Find where the given text appears and provide that cell's center as (x, y) coordinate. 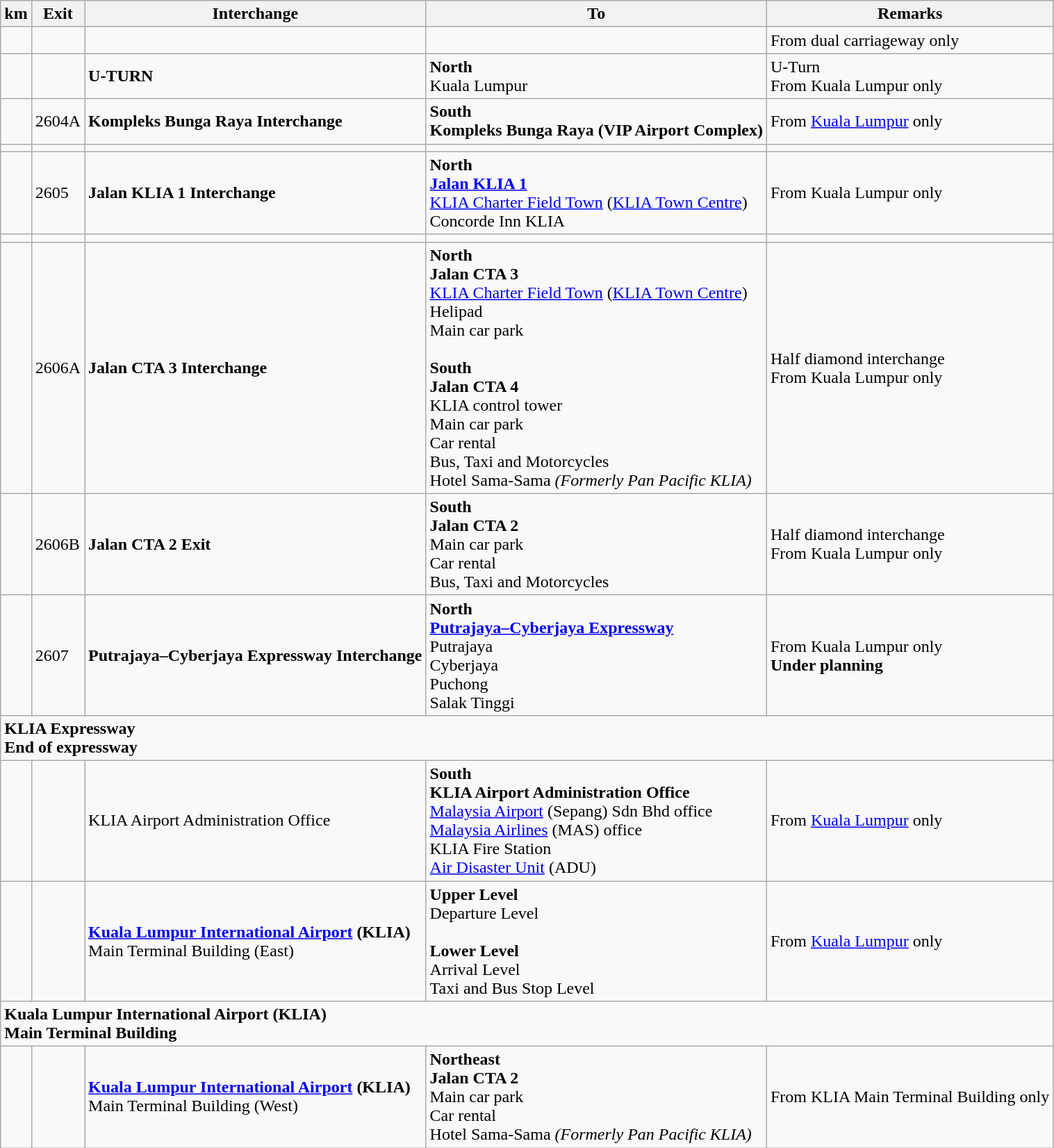
Jalan CTA 2 Exit (256, 544)
Upper LevelDeparture LevelLower LevelArrival LevelTaxi and Bus Stop Level (596, 941)
Jalan KLIA 1 Interchange (256, 193)
2605 (58, 193)
North Jalan KLIA 1KLIA Charter Field Town (KLIA Town Centre)Concorde Inn KLIA (596, 193)
2606B (58, 544)
NortheastJalan CTA 2 Main car parkCar rentalHotel Sama-Sama (Formerly Pan Pacific KLIA) (596, 1097)
2606A (58, 368)
Interchange (256, 14)
North Kuala Lumpur (596, 76)
2604A (58, 121)
From dual carriageway only (909, 40)
Kuala Lumpur International Airport (KLIA) Main Terminal Building (West) (256, 1097)
SouthKLIA Airport Administration OfficeMalaysia Airport (Sepang) Sdn Bhd officeMalaysia Airlines (MAS) officeKLIA Fire StationAir Disaster Unit (ADU) (596, 820)
Exit (58, 14)
From Kuala Lumpur onlyUnder planning (909, 655)
KLIA Expressway End of expressway (527, 738)
Remarks (909, 14)
To (596, 14)
KLIA Airport Administration Office (256, 820)
Kuala Lumpur International Airport (KLIA) Main Terminal Building (527, 1024)
U-TURN (256, 76)
Jalan CTA 3 Interchange (256, 368)
2607 (58, 655)
U-TurnFrom Kuala Lumpur only (909, 76)
Kompleks Bunga Raya Interchange (256, 121)
km (16, 14)
North Putrajaya–Cyberjaya ExpresswayPutrajayaCyberjayaPuchongSalak Tinggi (596, 655)
Kuala Lumpur International Airport (KLIA) Main Terminal Building (East) (256, 941)
South Kompleks Bunga Raya (VIP Airport Complex) (596, 121)
SouthJalan CTA 2 Main car parkCar rental Bus, Taxi and Motorcycles (596, 544)
Putrajaya–Cyberjaya Expressway Interchange (256, 655)
From KLIA Main Terminal Building only (909, 1097)
